Locate the cell with the specified text and output its [X, Y] center coordinate. 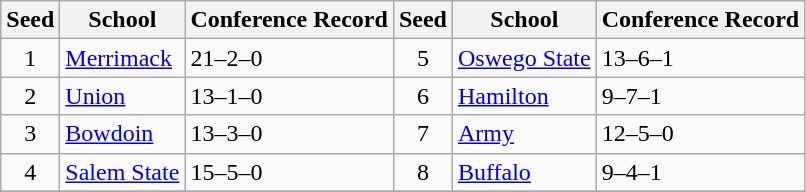
4 [30, 172]
Salem State [122, 172]
1 [30, 58]
15–5–0 [290, 172]
21–2–0 [290, 58]
Buffalo [524, 172]
5 [422, 58]
13–3–0 [290, 134]
Oswego State [524, 58]
Bowdoin [122, 134]
6 [422, 96]
12–5–0 [700, 134]
8 [422, 172]
Hamilton [524, 96]
Union [122, 96]
2 [30, 96]
7 [422, 134]
3 [30, 134]
13–6–1 [700, 58]
9–7–1 [700, 96]
9–4–1 [700, 172]
13–1–0 [290, 96]
Army [524, 134]
Merrimack [122, 58]
